Extract the [x, y] coordinate from the center of the cell holding the provided text.  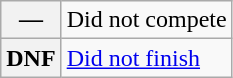
DNF [31, 58]
Did not finish [146, 58]
— [31, 20]
Did not compete [146, 20]
